Return [X, Y] of the center of cell containing provided text 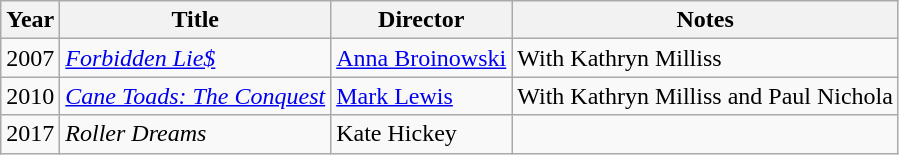
Mark Lewis [422, 96]
2010 [30, 96]
Forbidden Lie$ [196, 58]
Director [422, 20]
Title [196, 20]
Kate Hickey [422, 134]
Roller Dreams [196, 134]
Year [30, 20]
Cane Toads: The Conquest [196, 96]
Notes [706, 20]
2017 [30, 134]
With Kathryn Milliss [706, 58]
2007 [30, 58]
With Kathryn Milliss and Paul Nichola [706, 96]
Anna Broinowski [422, 58]
